Determine the [x, y] coordinate at the center of the cell enclosing the given text.  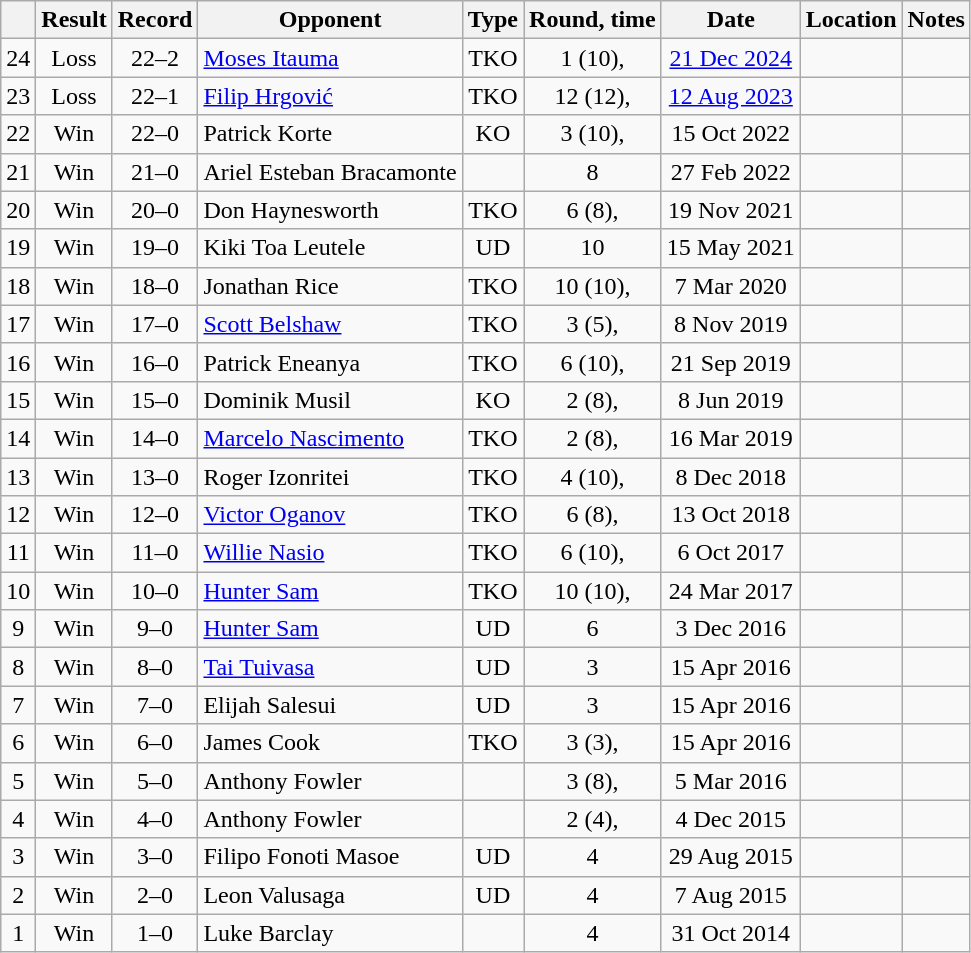
Location [851, 20]
22–2 [155, 58]
4 Dec 2015 [730, 819]
21–0 [155, 172]
Round, time [593, 20]
7 Aug 2015 [730, 895]
4–0 [155, 819]
2–0 [155, 895]
Kiki Toa Leutele [330, 248]
Luke Barclay [330, 933]
Elijah Salesui [330, 705]
Notes [936, 20]
13–0 [155, 477]
23 [18, 96]
Dominik Musil [330, 400]
Filip Hrgović [330, 96]
15–0 [155, 400]
14 [18, 438]
Patrick Eneanya [330, 362]
1 (10), [593, 58]
8 Nov 2019 [730, 324]
3–0 [155, 857]
Scott Belshaw [330, 324]
16 Mar 2019 [730, 438]
3 (5), [593, 324]
20–0 [155, 210]
3 Dec 2016 [730, 629]
13 Oct 2018 [730, 515]
James Cook [330, 743]
Type [492, 20]
5 Mar 2016 [730, 781]
22–1 [155, 96]
17–0 [155, 324]
21 [18, 172]
14–0 [155, 438]
12 [18, 515]
11–0 [155, 553]
19–0 [155, 248]
22–0 [155, 134]
27 Feb 2022 [730, 172]
Ariel Esteban Bracamonte [330, 172]
6–0 [155, 743]
Result [74, 20]
24 Mar 2017 [730, 591]
Moses Itauma [330, 58]
Marcelo Nascimento [330, 438]
5 [18, 781]
20 [18, 210]
15 May 2021 [730, 248]
1–0 [155, 933]
6 Oct 2017 [730, 553]
Roger Izonritei [330, 477]
8 Dec 2018 [730, 477]
Filipo Fonoti Masoe [330, 857]
Willie Nasio [330, 553]
Opponent [330, 20]
Victor Oganov [330, 515]
29 Aug 2015 [730, 857]
21 Sep 2019 [730, 362]
9 [18, 629]
9–0 [155, 629]
5–0 [155, 781]
Leon Valusaga [330, 895]
Record [155, 20]
7 Mar 2020 [730, 286]
Jonathan Rice [330, 286]
12–0 [155, 515]
12 Aug 2023 [730, 96]
15 Oct 2022 [730, 134]
24 [18, 58]
Patrick Korte [330, 134]
8–0 [155, 667]
18 [18, 286]
4 (10), [593, 477]
15 [18, 400]
3 (8), [593, 781]
16 [18, 362]
1 [18, 933]
Date [730, 20]
8 Jun 2019 [730, 400]
3 (3), [593, 743]
12 (12), [593, 96]
31 Oct 2014 [730, 933]
22 [18, 134]
13 [18, 477]
21 Dec 2024 [730, 58]
10–0 [155, 591]
2 (4), [593, 819]
Don Haynesworth [330, 210]
16–0 [155, 362]
7–0 [155, 705]
11 [18, 553]
19 [18, 248]
19 Nov 2021 [730, 210]
18–0 [155, 286]
3 (10), [593, 134]
17 [18, 324]
Tai Tuivasa [330, 667]
2 [18, 895]
7 [18, 705]
